Capture the cell that displays the provided text and extract its (X, Y) central coordinate. 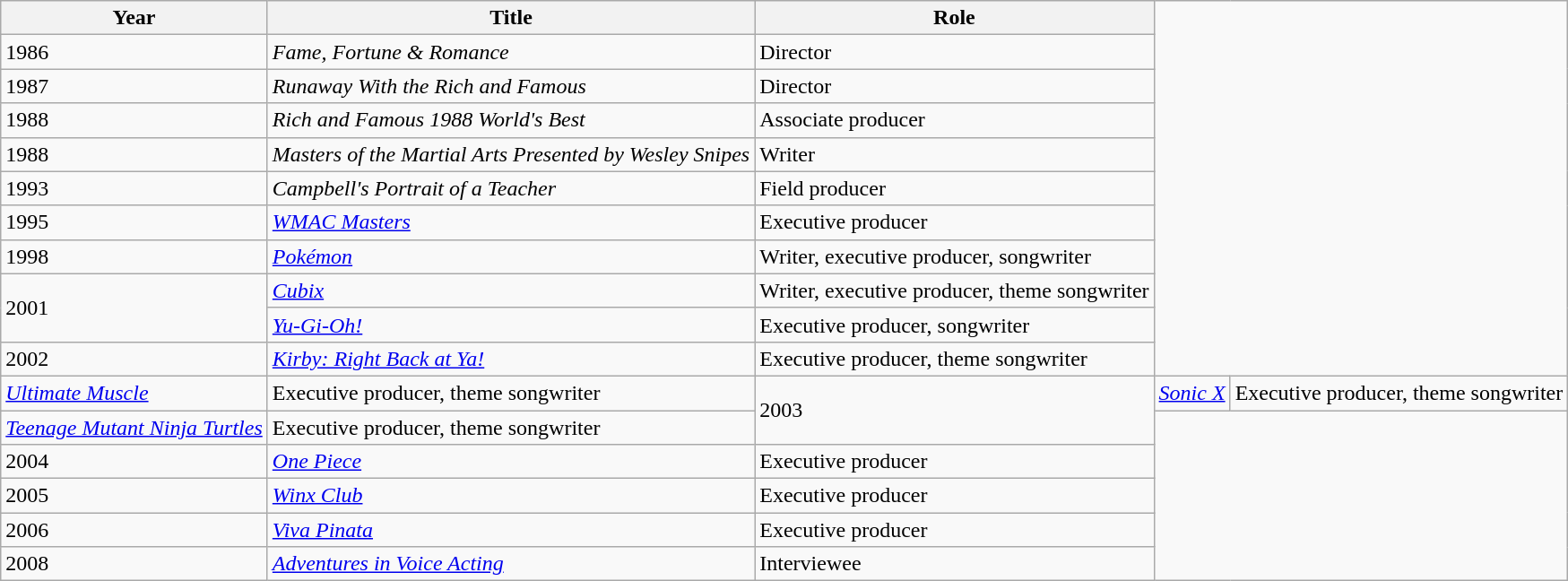
Rich and Famous 1988 World's Best (511, 120)
1998 (134, 256)
Role (954, 18)
Writer, executive producer, theme songwriter (954, 290)
2001 (134, 308)
Ultimate Muscle (134, 393)
Writer (954, 154)
Sonic X (1192, 393)
2002 (134, 359)
1995 (134, 222)
Writer, executive producer, songwriter (954, 256)
1986 (134, 52)
2008 (134, 564)
Cubix (511, 290)
1993 (134, 188)
Winx Club (511, 496)
Adventures in Voice Acting (511, 564)
2006 (134, 530)
2004 (134, 462)
Title (511, 18)
Executive producer, songwriter (954, 325)
Teenage Mutant Ninja Turtles (134, 428)
Runaway With the Rich and Famous (511, 86)
Yu-Gi-Oh! (511, 325)
One Piece (511, 462)
Associate producer (954, 120)
2003 (954, 410)
Pokémon (511, 256)
Year (134, 18)
Kirby: Right Back at Ya! (511, 359)
1987 (134, 86)
Field producer (954, 188)
Masters of the Martial Arts Presented by Wesley Snipes (511, 154)
Campbell's Portrait of a Teacher (511, 188)
2005 (134, 496)
WMAC Masters (511, 222)
Fame, Fortune & Romance (511, 52)
Viva Pinata (511, 530)
Interviewee (954, 564)
